Search for the cell housing the specified text and yield its (x, y) center coordinate. 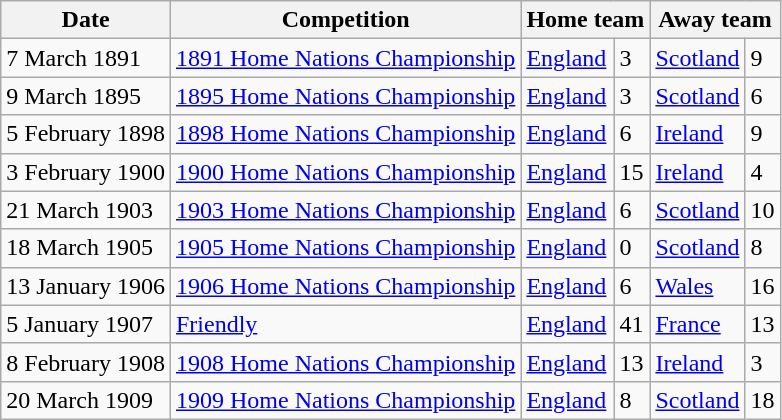
7 March 1891 (86, 58)
1908 Home Nations Championship (345, 362)
Wales (698, 286)
Date (86, 20)
16 (762, 286)
Home team (586, 20)
15 (632, 172)
21 March 1903 (86, 210)
1909 Home Nations Championship (345, 400)
1905 Home Nations Championship (345, 248)
20 March 1909 (86, 400)
10 (762, 210)
13 January 1906 (86, 286)
4 (762, 172)
1898 Home Nations Championship (345, 134)
18 (762, 400)
France (698, 324)
3 February 1900 (86, 172)
Competition (345, 20)
0 (632, 248)
1903 Home Nations Championship (345, 210)
1895 Home Nations Championship (345, 96)
41 (632, 324)
Friendly (345, 324)
8 February 1908 (86, 362)
18 March 1905 (86, 248)
5 January 1907 (86, 324)
1891 Home Nations Championship (345, 58)
1906 Home Nations Championship (345, 286)
1900 Home Nations Championship (345, 172)
Away team (715, 20)
9 March 1895 (86, 96)
5 February 1898 (86, 134)
